Scan for the cell matching the given text and deliver its (x, y) coordinate at center. 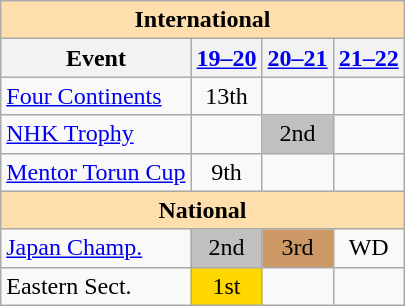
Eastern Sect. (96, 286)
13th (226, 96)
1st (226, 286)
Mentor Torun Cup (96, 172)
WD (368, 248)
NHK Trophy (96, 134)
20–21 (298, 58)
Event (96, 58)
3rd (298, 248)
19–20 (226, 58)
21–22 (368, 58)
National (202, 210)
9th (226, 172)
Four Continents (96, 96)
Japan Champ. (96, 248)
International (202, 20)
